Extract the (X, Y) coordinate from the center of the cell holding the provided text.  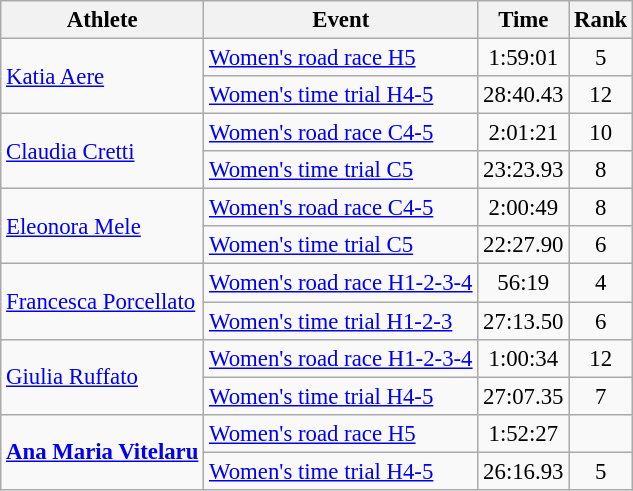
Ana Maria Vitelaru (102, 452)
27:07.35 (524, 396)
22:27.90 (524, 245)
Time (524, 20)
Giulia Ruffato (102, 376)
1:59:01 (524, 58)
27:13.50 (524, 321)
28:40.43 (524, 95)
2:00:49 (524, 208)
Rank (601, 20)
Eleonora Mele (102, 226)
4 (601, 283)
Claudia Cretti (102, 152)
Athlete (102, 20)
7 (601, 396)
2:01:21 (524, 133)
26:16.93 (524, 471)
Katia Aere (102, 76)
1:00:34 (524, 358)
1:52:27 (524, 433)
23:23.93 (524, 170)
Women's time trial H1-2-3 (341, 321)
Event (341, 20)
56:19 (524, 283)
Francesca Porcellato (102, 302)
10 (601, 133)
